Return (x, y) of the center of cell containing provided text 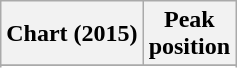
Peakposition (189, 34)
Chart (2015) (72, 34)
